For the text-containing cell, return its midpoint in [X, Y] coordinate format. 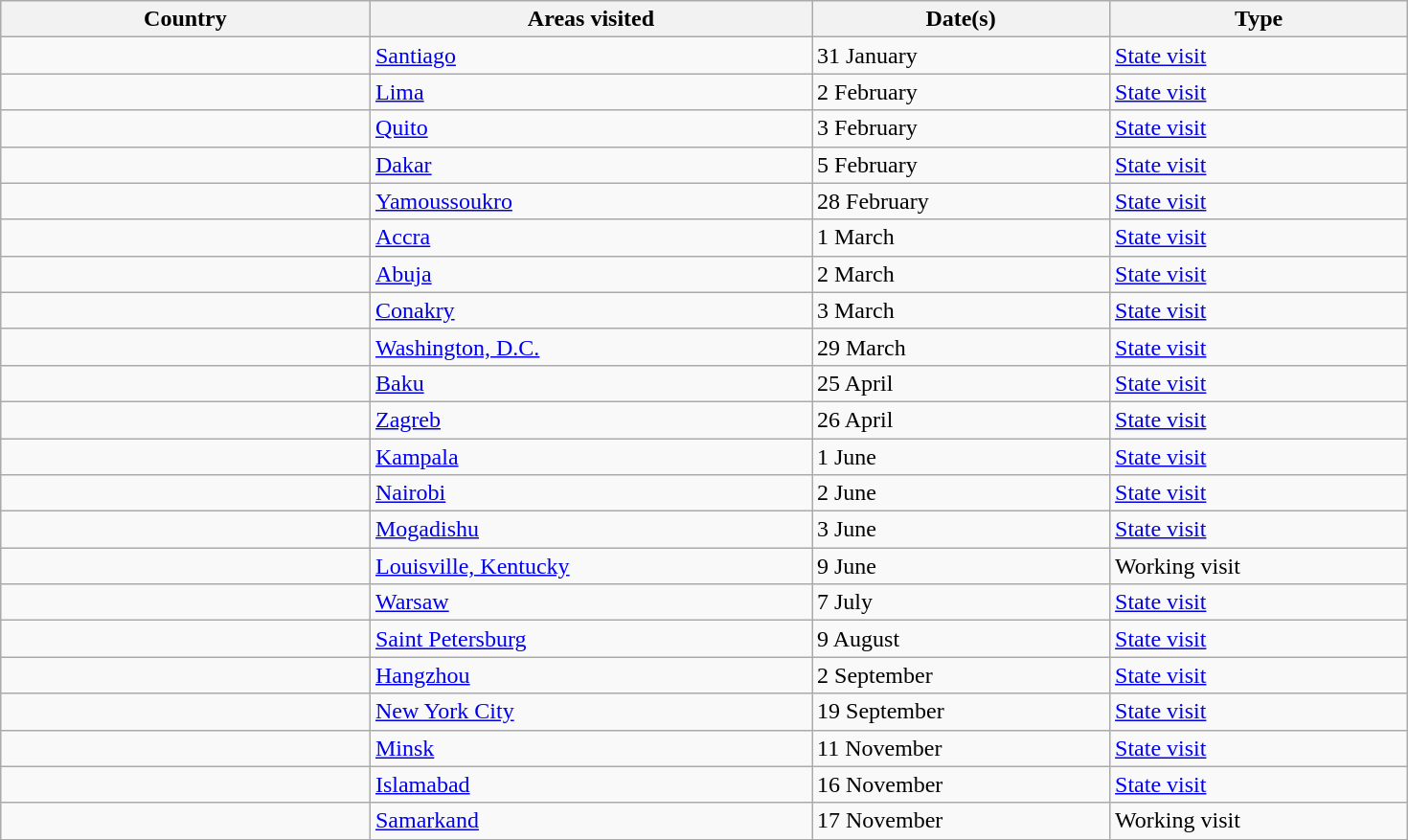
Date(s) [962, 19]
28 February [962, 201]
Santiago [590, 56]
Kampala [590, 457]
1 June [962, 457]
1 March [962, 238]
Conakry [590, 310]
Areas visited [590, 19]
Hangzhou [590, 675]
Quito [590, 128]
26 April [962, 420]
29 March [962, 347]
3 February [962, 128]
11 November [962, 748]
2 June [962, 493]
3 June [962, 530]
New York City [590, 712]
7 July [962, 602]
Louisville, Kentucky [590, 566]
9 August [962, 639]
Mogadishu [590, 530]
Nairobi [590, 493]
Baku [590, 383]
19 September [962, 712]
16 November [962, 784]
3 March [962, 310]
Minsk [590, 748]
5 February [962, 165]
Dakar [590, 165]
Abuja [590, 274]
31 January [962, 56]
17 November [962, 821]
Yamoussoukro [590, 201]
2 March [962, 274]
Saint Petersburg [590, 639]
Islamabad [590, 784]
Type [1259, 19]
2 September [962, 675]
Warsaw [590, 602]
25 April [962, 383]
Washington, D.C. [590, 347]
Accra [590, 238]
Lima [590, 92]
2 February [962, 92]
Zagreb [590, 420]
Country [185, 19]
9 June [962, 566]
Samarkand [590, 821]
